For the text-containing cell, return its midpoint in [x, y] coordinate format. 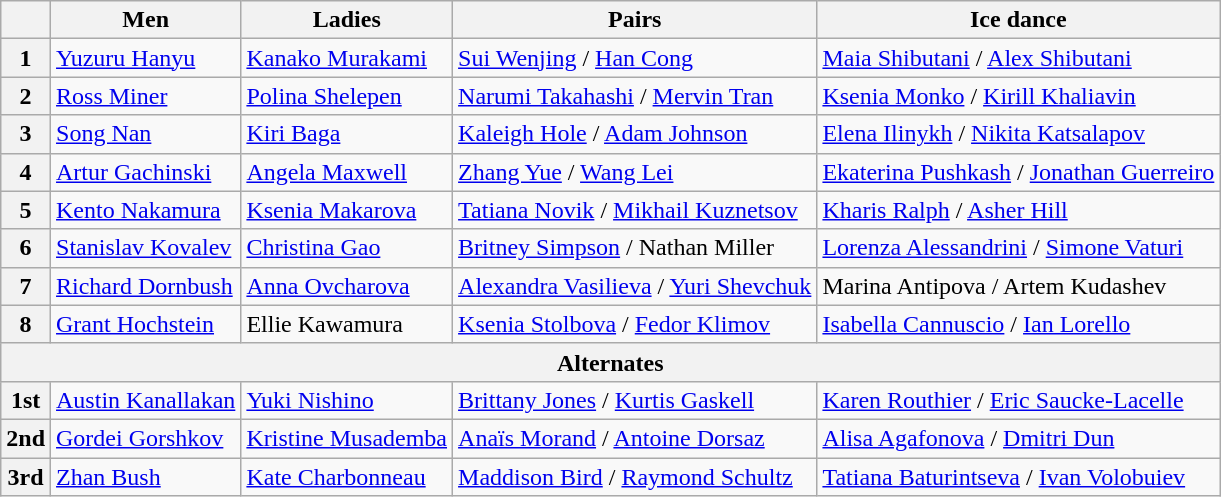
Kaleigh Hole / Adam Johnson [635, 134]
Ladies [347, 20]
Kristine Musademba [347, 438]
4 [26, 172]
2nd [26, 438]
Britney Simpson / Nathan Miller [635, 248]
Alisa Agafonova / Dmitri Dun [1018, 438]
Angela Maxwell [347, 172]
Maddison Bird / Raymond Schultz [635, 477]
Zhang Yue / Wang Lei [635, 172]
Ksenia Makarova [347, 210]
Men [146, 20]
Yuki Nishino [347, 400]
7 [26, 286]
Sui Wenjing / Han Cong [635, 58]
Ekaterina Pushkash / Jonathan Guerreiro [1018, 172]
1st [26, 400]
Kento Nakamura [146, 210]
Polina Shelepen [347, 96]
Alternates [610, 362]
Lorenza Alessandrini / Simone Vaturi [1018, 248]
Kate Charbonneau [347, 477]
Ice dance [1018, 20]
3 [26, 134]
Artur Gachinski [146, 172]
Brittany Jones / Kurtis Gaskell [635, 400]
Stanislav Kovalev [146, 248]
8 [26, 324]
Karen Routhier / Eric Saucke-Lacelle [1018, 400]
Ellie Kawamura [347, 324]
Marina Antipova / Artem Kudashev [1018, 286]
Ksenia Stolbova / Fedor Klimov [635, 324]
Narumi Takahashi / Mervin Tran [635, 96]
Grant Hochstein [146, 324]
Austin Kanallakan [146, 400]
Richard Dornbush [146, 286]
2 [26, 96]
Ross Miner [146, 96]
Ksenia Monko / Kirill Khaliavin [1018, 96]
Anna Ovcharova [347, 286]
Kharis Ralph / Asher Hill [1018, 210]
Anaïs Morand / Antoine Dorsaz [635, 438]
Elena Ilinykh / Nikita Katsalapov [1018, 134]
Pairs [635, 20]
Tatiana Novik / Mikhail Kuznetsov [635, 210]
Isabella Cannuscio / Ian Lorello [1018, 324]
6 [26, 248]
5 [26, 210]
Yuzuru Hanyu [146, 58]
Christina Gao [347, 248]
Kiri Baga [347, 134]
Gordei Gorshkov [146, 438]
Zhan Bush [146, 477]
1 [26, 58]
3rd [26, 477]
Maia Shibutani / Alex Shibutani [1018, 58]
Alexandra Vasilieva / Yuri Shevchuk [635, 286]
Song Nan [146, 134]
Tatiana Baturintseva / Ivan Volobuiev [1018, 477]
Kanako Murakami [347, 58]
